Detect which cell encompasses the target text, then output its (X, Y) center coordinate. 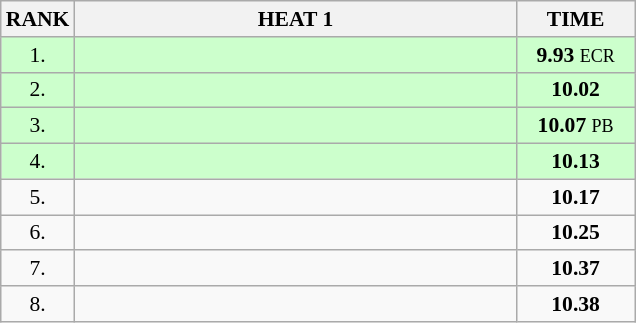
7. (38, 269)
10.38 (576, 304)
3. (38, 126)
1. (38, 55)
10.25 (576, 233)
9.93 ECR (576, 55)
6. (38, 233)
10.02 (576, 90)
2. (38, 90)
10.17 (576, 197)
10.37 (576, 269)
HEAT 1 (295, 19)
4. (38, 162)
8. (38, 304)
10.13 (576, 162)
5. (38, 197)
TIME (576, 19)
RANK (38, 19)
10.07 PB (576, 126)
